Locate the cell with the specified text and output its [x, y] center coordinate. 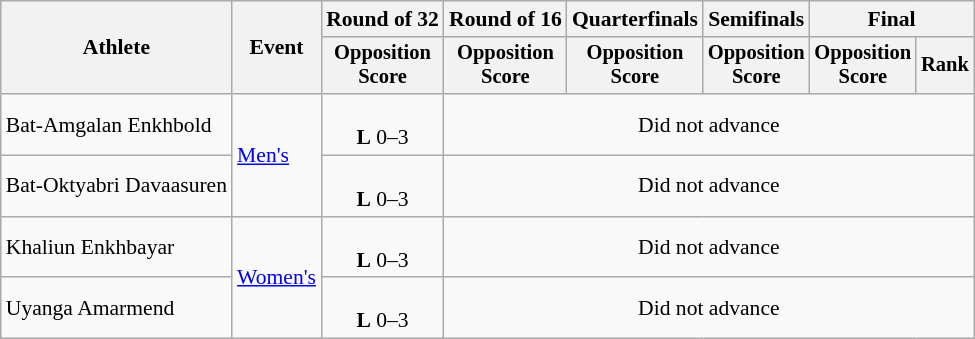
Khaliun Enkhbayar [116, 248]
Quarterfinals [635, 19]
Semifinals [756, 19]
Men's [276, 155]
Rank [945, 66]
Round of 16 [506, 19]
Athlete [116, 48]
Final [891, 19]
Bat-Oktyabri Davaasuren [116, 186]
Women's [276, 278]
Event [276, 48]
Round of 32 [382, 19]
Bat-Amgalan Enkhbold [116, 124]
Uyanga Amarmend [116, 308]
